Locate the cell with the specified text and output its (x, y) center coordinate. 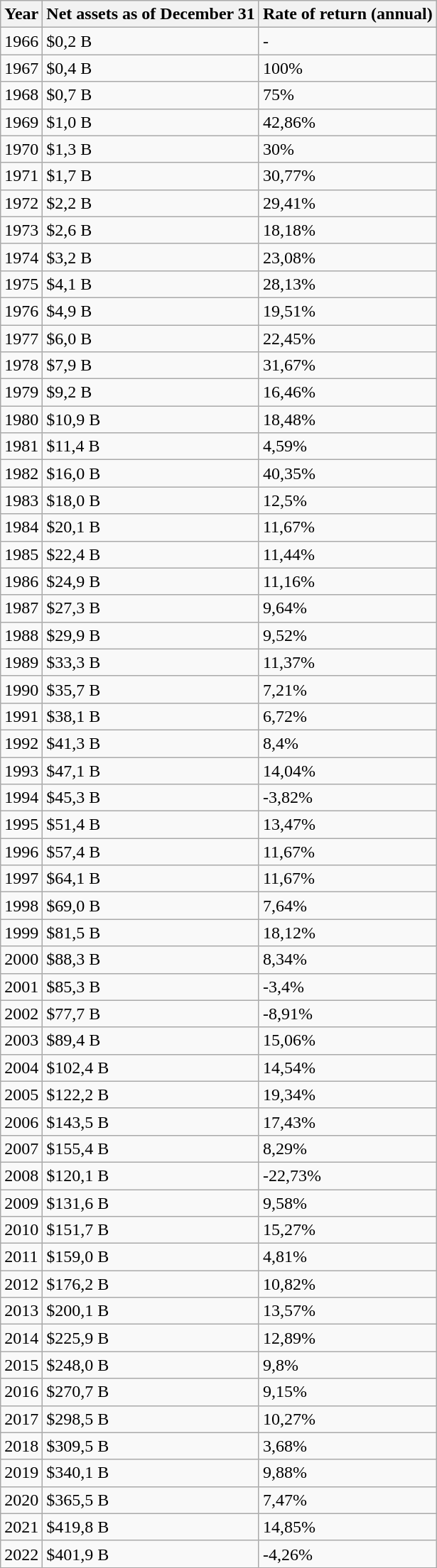
2009 (21, 1203)
1986 (21, 581)
2010 (21, 1230)
1971 (21, 176)
$2,2 B (151, 203)
$45,3 B (151, 798)
19,51% (347, 311)
$24,9 B (151, 581)
14,54% (347, 1068)
$1,7 B (151, 176)
14,85% (347, 1527)
23,08% (347, 257)
13,47% (347, 825)
1989 (21, 662)
$88,3 B (151, 960)
-3,4% (347, 987)
-3,82% (347, 798)
$401,9 B (151, 1554)
Net assets as of December 31 (151, 14)
75% (347, 95)
1992 (21, 743)
2007 (21, 1148)
$85,3 B (151, 987)
10,82% (347, 1284)
30,77% (347, 176)
2001 (21, 987)
1991 (21, 716)
-8,91% (347, 1014)
$11,4 B (151, 446)
$20,1 B (151, 527)
$340,1 B (151, 1473)
$29,9 B (151, 635)
$47,1 B (151, 770)
16,46% (347, 393)
19,34% (347, 1095)
1994 (21, 798)
$57,4 B (151, 852)
$7,9 B (151, 366)
$38,1 B (151, 716)
17,43% (347, 1122)
9,8% (347, 1365)
$102,4 B (151, 1068)
1977 (21, 339)
29,41% (347, 203)
1967 (21, 68)
7,64% (347, 906)
1982 (21, 473)
1988 (21, 635)
12,5% (347, 500)
$81,5 B (151, 933)
2000 (21, 960)
$35,7 B (151, 689)
2002 (21, 1014)
2020 (21, 1500)
1985 (21, 554)
2004 (21, 1068)
$89,4 B (151, 1041)
2016 (21, 1392)
15,06% (347, 1041)
1978 (21, 366)
$1,0 B (151, 122)
11,44% (347, 554)
14,04% (347, 770)
2003 (21, 1041)
9,64% (347, 608)
2005 (21, 1095)
100% (347, 68)
$16,0 B (151, 473)
9,88% (347, 1473)
$0,7 B (151, 95)
$27,3 B (151, 608)
2019 (21, 1473)
1980 (21, 420)
1981 (21, 446)
$22,4 B (151, 554)
13,57% (347, 1311)
1973 (21, 230)
$33,3 B (151, 662)
1970 (21, 149)
$10,9 B (151, 420)
1979 (21, 393)
1974 (21, 257)
3,68% (347, 1446)
1966 (21, 41)
8,29% (347, 1148)
2014 (21, 1338)
-22,73% (347, 1175)
2017 (21, 1419)
1993 (21, 770)
11,16% (347, 581)
9,52% (347, 635)
$120,1 B (151, 1175)
$151,7 B (151, 1230)
$77,7 B (151, 1014)
2021 (21, 1527)
$155,4 B (151, 1148)
18,12% (347, 933)
18,48% (347, 420)
8,4% (347, 743)
1999 (21, 933)
8,34% (347, 960)
Year (21, 14)
$270,7 B (151, 1392)
Rate of return (annual) (347, 14)
18,18% (347, 230)
$309,5 B (151, 1446)
12,89% (347, 1338)
$159,0 B (151, 1257)
1990 (21, 689)
7,21% (347, 689)
1996 (21, 852)
1975 (21, 284)
2008 (21, 1175)
4,81% (347, 1257)
28,13% (347, 284)
$131,6 B (151, 1203)
2012 (21, 1284)
2006 (21, 1122)
$9,2 B (151, 393)
42,86% (347, 122)
$64,1 B (151, 879)
2022 (21, 1554)
$122,2 B (151, 1095)
$1,3 B (151, 149)
$365,5 B (151, 1500)
$2,6 B (151, 230)
1972 (21, 203)
1968 (21, 95)
1984 (21, 527)
31,67% (347, 366)
$41,3 B (151, 743)
$248,0 B (151, 1365)
$225,9 B (151, 1338)
$4,1 B (151, 284)
$176,2 B (151, 1284)
$69,0 B (151, 906)
$419,8 B (151, 1527)
2011 (21, 1257)
9,15% (347, 1392)
$143,5 B (151, 1122)
$3,2 B (151, 257)
1995 (21, 825)
$200,1 B (151, 1311)
1997 (21, 879)
15,27% (347, 1230)
$0,4 B (151, 68)
2015 (21, 1365)
9,58% (347, 1203)
$18,0 B (151, 500)
4,59% (347, 446)
1983 (21, 500)
1969 (21, 122)
$51,4 B (151, 825)
6,72% (347, 716)
22,45% (347, 339)
30% (347, 149)
40,35% (347, 473)
1987 (21, 608)
-4,26% (347, 1554)
10,27% (347, 1419)
7,47% (347, 1500)
$6,0 B (151, 339)
11,37% (347, 662)
2018 (21, 1446)
- (347, 41)
1998 (21, 906)
$298,5 B (151, 1419)
1976 (21, 311)
$0,2 B (151, 41)
$4,9 B (151, 311)
2013 (21, 1311)
